From the cell containing the given text, extract its center point as [X, Y] coordinate. 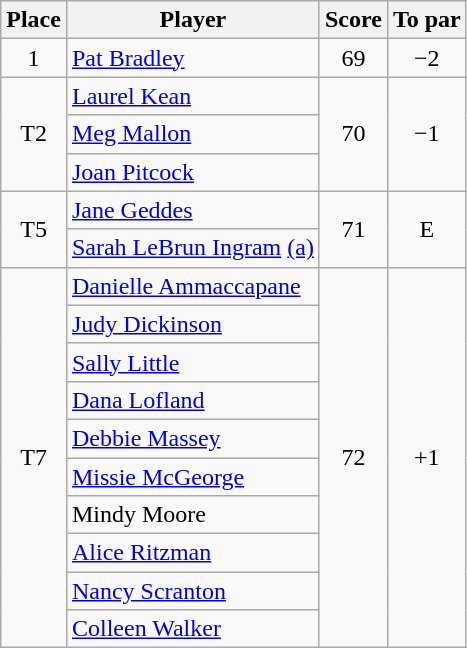
Alice Ritzman [192, 553]
Missie McGeorge [192, 477]
Colleen Walker [192, 629]
72 [353, 458]
Danielle Ammaccapane [192, 286]
Judy Dickinson [192, 324]
Meg Mallon [192, 134]
70 [353, 134]
Player [192, 20]
69 [353, 58]
Place [34, 20]
T2 [34, 134]
Debbie Massey [192, 438]
Score [353, 20]
Jane Geddes [192, 210]
Pat Bradley [192, 58]
−2 [426, 58]
71 [353, 229]
To par [426, 20]
Dana Lofland [192, 400]
Laurel Kean [192, 96]
Nancy Scranton [192, 591]
Sarah LeBrun Ingram (a) [192, 248]
Sally Little [192, 362]
T5 [34, 229]
1 [34, 58]
E [426, 229]
+1 [426, 458]
Mindy Moore [192, 515]
Joan Pitcock [192, 172]
T7 [34, 458]
−1 [426, 134]
